Determine the (x, y) coordinate at the center of the cell enclosing the given text.  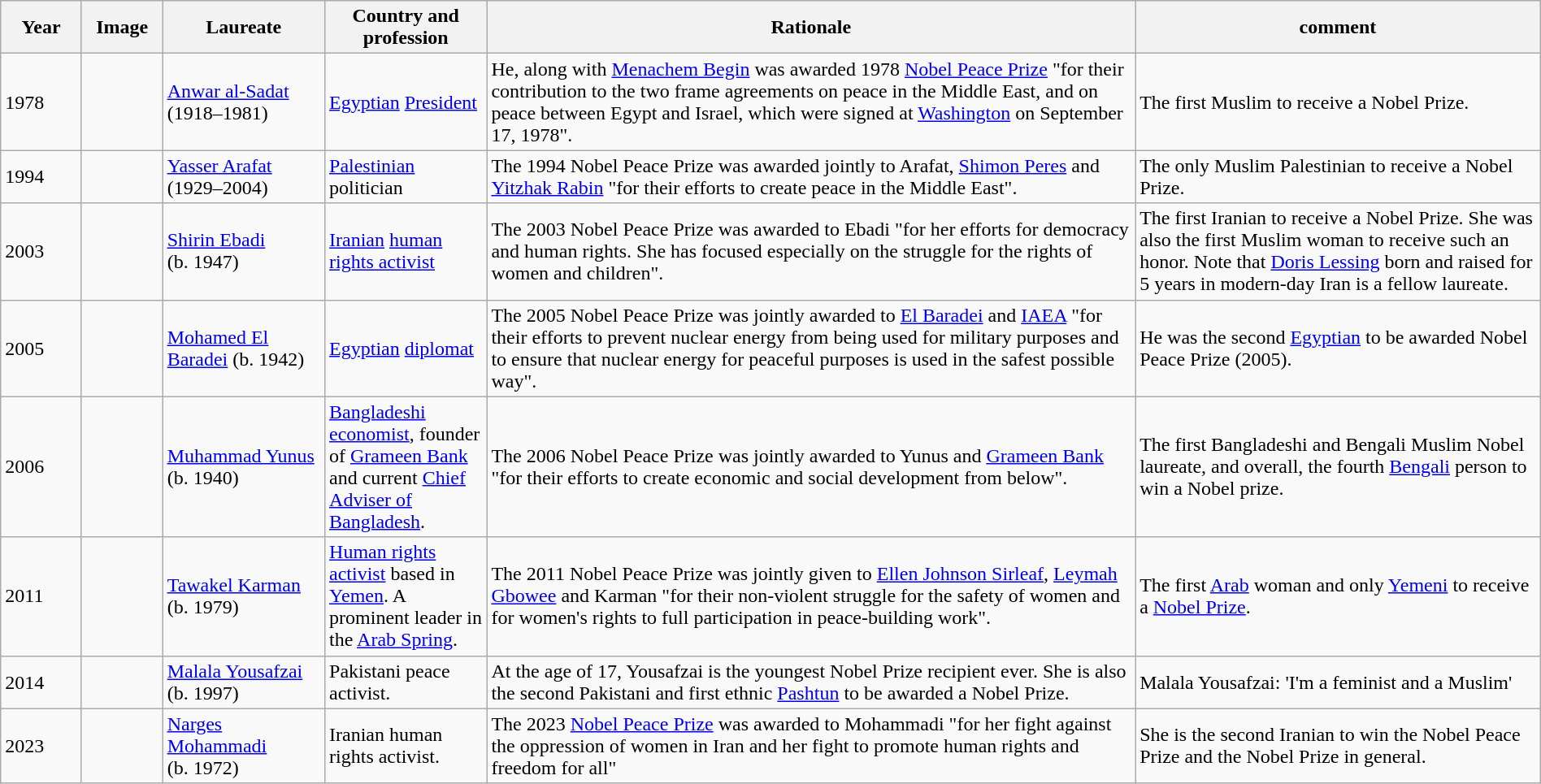
2011 (41, 596)
Malala Yousafzai (b. 1997) (244, 682)
Palestinian politician (406, 177)
Egyptian diplomat (406, 348)
Egyptian President (406, 102)
The first Muslim to receive a Nobel Prize. (1338, 102)
Rationale (811, 28)
1994 (41, 177)
Tawakel Karman (b. 1979) (244, 596)
She is the second Iranian to win the Nobel Peace Prize and the Nobel Prize in general. (1338, 746)
Narges Mohammadi(b. 1972) (244, 746)
Malala Yousafzai: 'I'm a feminist and a Muslim' (1338, 682)
Iranian human rights activist. (406, 746)
Laureate (244, 28)
Pakistani peace activist. (406, 682)
Human rights activist based in Yemen. A prominent leader in the Arab Spring. (406, 596)
Muhammad Yunus (b. 1940) (244, 466)
Country and profession (406, 28)
Year (41, 28)
Image (122, 28)
The only Muslim Palestinian to receive a Nobel Prize. (1338, 177)
The first Arab woman and only Yemeni to receive a Nobel Prize. (1338, 596)
Mohamed El Baradei (b. 1942) (244, 348)
He was the second Egyptian to be awarded Nobel Peace Prize (2005). (1338, 348)
comment (1338, 28)
Yasser Arafat (1929–2004) (244, 177)
The 2006 Nobel Peace Prize was jointly awarded to Yunus and Grameen Bank "for their efforts to create economic and social development from below". (811, 466)
Iranian human rights activist (406, 252)
Anwar al-Sadat (1918–1981) (244, 102)
1978 (41, 102)
The 1994 Nobel Peace Prize was awarded jointly to Arafat, Shimon Peres and Yitzhak Rabin "for their efforts to create peace in the Middle East". (811, 177)
2014 (41, 682)
2006 (41, 466)
2003 (41, 252)
Bangladeshi economist, founder of Grameen Bank and current Chief Adviser of Bangladesh. (406, 466)
Shirin Ebadi(b. 1947) (244, 252)
2023 (41, 746)
The first Bangladeshi and Bengali Muslim Nobel laureate, and overall, the fourth Bengali person to win a Nobel prize. (1338, 466)
2005 (41, 348)
